Search for the cell housing the specified text and yield its (X, Y) center coordinate. 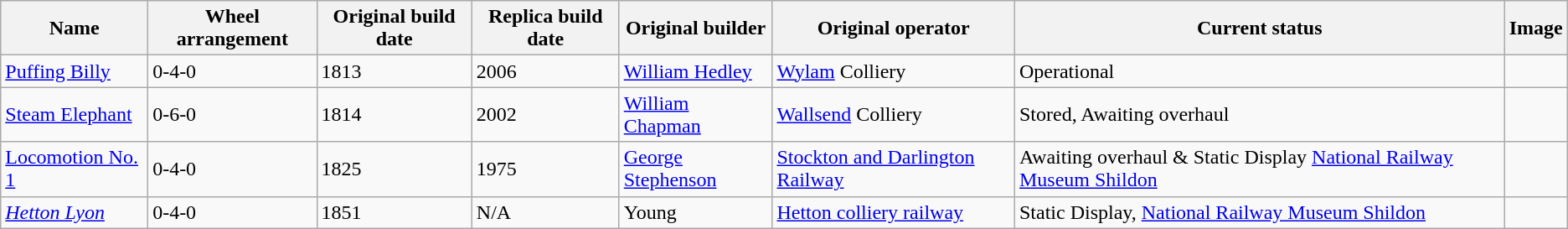
Hetton Lyon (75, 212)
Wheel arrangement (233, 29)
Wallsend Colliery (894, 114)
Replica build date (545, 29)
1975 (545, 169)
2006 (545, 71)
0-6-0 (233, 114)
Wylam Colliery (894, 71)
Image (1536, 29)
Operational (1260, 71)
Puffing Billy (75, 71)
Hetton colliery railway (894, 212)
George Stephenson (695, 169)
1813 (394, 71)
Original build date (394, 29)
1851 (394, 212)
Awaiting overhaul & Static Display National Railway Museum Shildon (1260, 169)
1814 (394, 114)
Static Display, National Railway Museum Shildon (1260, 212)
Name (75, 29)
Young (695, 212)
Original builder (695, 29)
N/A (545, 212)
Current status (1260, 29)
2002 (545, 114)
Original operator (894, 29)
1825 (394, 169)
William Chapman (695, 114)
Locomotion No. 1 (75, 169)
Steam Elephant (75, 114)
William Hedley (695, 71)
Stockton and Darlington Railway (894, 169)
Stored, Awaiting overhaul (1260, 114)
